Identify which cell holds the provided text, then report its (x, y) central coordinate. 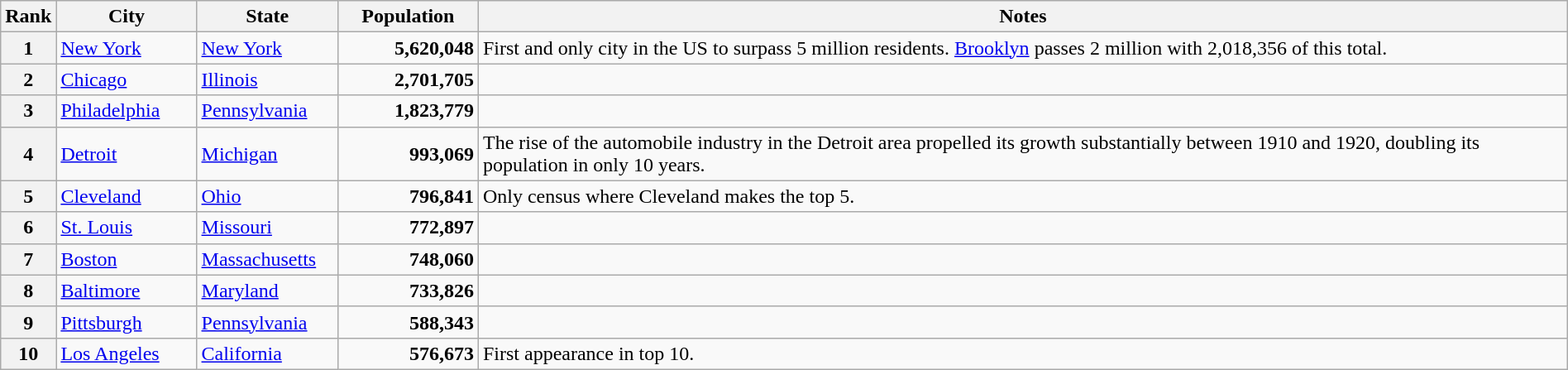
Detroit (127, 154)
5 (28, 196)
Illinois (267, 79)
First and only city in the US to surpass 5 million residents. Brooklyn passes 2 million with 2,018,356 of this total. (1022, 48)
Population (408, 17)
6 (28, 228)
Pittsburgh (127, 322)
772,897 (408, 228)
1 (28, 48)
2 (28, 79)
First appearance in top 10. (1022, 353)
576,673 (408, 353)
Rank (28, 17)
7 (28, 259)
588,343 (408, 322)
Notes (1022, 17)
City (127, 17)
Only census where Cleveland makes the top 5. (1022, 196)
Missouri (267, 228)
1,823,779 (408, 111)
993,069 (408, 154)
Ohio (267, 196)
748,060 (408, 259)
8 (28, 291)
St. Louis (127, 228)
Philadelphia (127, 111)
4 (28, 154)
Cleveland (127, 196)
3 (28, 111)
2,701,705 (408, 79)
Chicago (127, 79)
9 (28, 322)
796,841 (408, 196)
State (267, 17)
Massachusetts (267, 259)
Maryland (267, 291)
10 (28, 353)
Michigan (267, 154)
5,620,048 (408, 48)
Baltimore (127, 291)
California (267, 353)
Los Angeles (127, 353)
Boston (127, 259)
733,826 (408, 291)
